Provide the (x, y) coordinate of the cell's center where the given text is located.  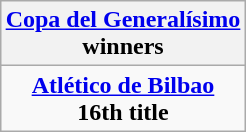
Copa del Generalísimowinners (123, 34)
Atlético de Bilbao16th title (123, 98)
